From the cell containing the given text, extract its center point as [X, Y] coordinate. 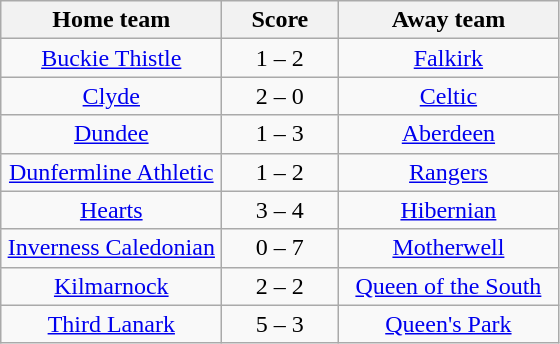
2 – 0 [280, 96]
Kilmarnock [112, 286]
Celtic [448, 96]
Rangers [448, 172]
Home team [112, 20]
Queen of the South [448, 286]
Score [280, 20]
Queen's Park [448, 324]
Dunfermline Athletic [112, 172]
Buckie Thistle [112, 58]
0 – 7 [280, 248]
Third Lanark [112, 324]
Inverness Caledonian [112, 248]
Falkirk [448, 58]
Dundee [112, 134]
1 – 3 [280, 134]
Away team [448, 20]
Motherwell [448, 248]
Clyde [112, 96]
5 – 3 [280, 324]
Hearts [112, 210]
Aberdeen [448, 134]
2 – 2 [280, 286]
3 – 4 [280, 210]
Hibernian [448, 210]
